Identify which cell holds the provided text, then report its [X, Y] central coordinate. 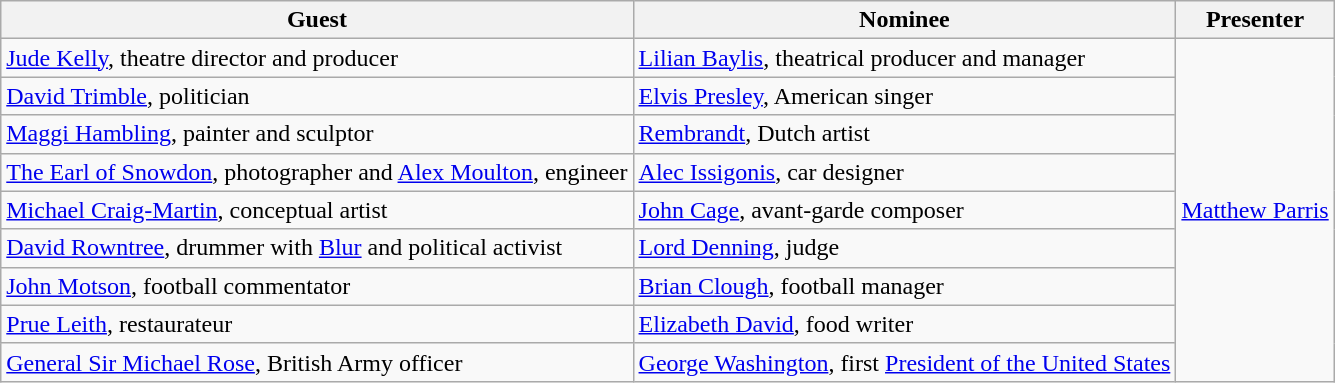
Maggi Hambling, painter and sculptor [317, 134]
General Sir Michael Rose, British Army officer [317, 362]
Elvis Presley, American singer [904, 96]
Prue Leith, restaurateur [317, 324]
David Trimble, politician [317, 96]
John Cage, avant-garde composer [904, 210]
John Motson, football commentator [317, 286]
The Earl of Snowdon, photographer and Alex Moulton, engineer [317, 172]
Brian Clough, football manager [904, 286]
George Washington, first President of the United States [904, 362]
Elizabeth David, food writer [904, 324]
Michael Craig-Martin, conceptual artist [317, 210]
Matthew Parris [1255, 210]
Alec Issigonis, car designer [904, 172]
Guest [317, 20]
Presenter [1255, 20]
Jude Kelly, theatre director and producer [317, 58]
Lord Denning, judge [904, 248]
David Rowntree, drummer with Blur and political activist [317, 248]
Rembrandt, Dutch artist [904, 134]
Nominee [904, 20]
Lilian Baylis, theatrical producer and manager [904, 58]
